Search for the cell housing the specified text and yield its (x, y) center coordinate. 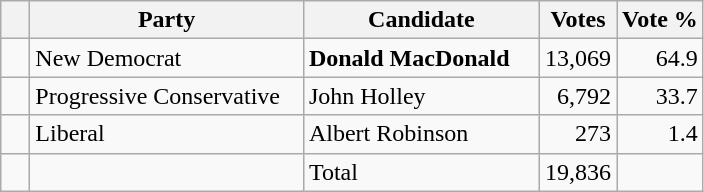
New Democrat (167, 58)
Donald MacDonald (421, 58)
Progressive Conservative (167, 96)
19,836 (578, 172)
Liberal (167, 134)
Votes (578, 20)
Albert Robinson (421, 134)
273 (578, 134)
33.7 (660, 96)
Vote % (660, 20)
13,069 (578, 58)
John Holley (421, 96)
Party (167, 20)
6,792 (578, 96)
Total (421, 172)
64.9 (660, 58)
1.4 (660, 134)
Candidate (421, 20)
